Output the [x, y] coordinate of the center of the cell containing the given text.  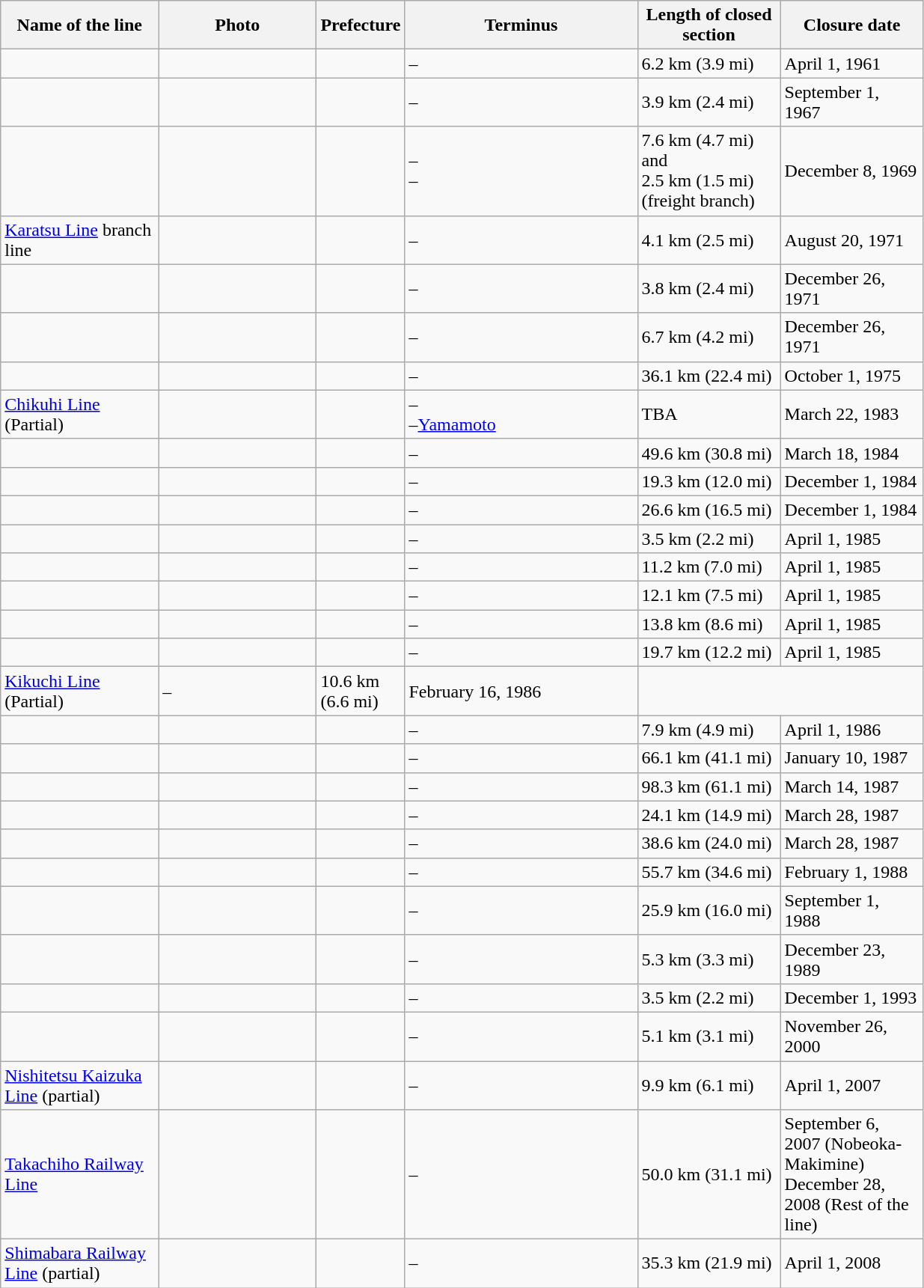
50.0 km (31.1 mi) [709, 1175]
13.8 km (8.6 mi) [709, 624]
February 1, 1988 [851, 872]
September 1, 1988 [851, 910]
6.2 km (3.9 mi) [709, 64]
Karatsu Line branch line [79, 239]
25.9 km (16.0 mi) [709, 910]
Prefecture [361, 25]
Chikuhi Line (Partial) [79, 415]
19.3 km (12.0 mi) [709, 481]
Terminus [521, 25]
12.1 km (7.5 mi) [709, 596]
24.1 km (14.9 mi) [709, 815]
– –Yamamoto [521, 415]
5.1 km (3.1 mi) [709, 1036]
Kikuchi Line (Partial) [79, 692]
11.2 km (7.0 mi) [709, 567]
6.7 km (4.2 mi) [709, 337]
December 1, 1993 [851, 998]
26.6 km (16.5 mi) [709, 510]
3.8 km (2.4 mi) [709, 289]
Name of the line [79, 25]
April 1, 1986 [851, 730]
January 10, 1987 [851, 758]
October 1, 1975 [851, 376]
36.1 km (22.4 mi) [709, 376]
April 1, 2007 [851, 1085]
March 18, 1984 [851, 453]
35.3 km (21.9 mi) [709, 1263]
66.1 km (41.1 mi) [709, 758]
5.3 km (3.3 mi) [709, 959]
9.9 km (6.1 mi) [709, 1085]
98.3 km (61.1 mi) [709, 787]
– – [521, 171]
TBA [709, 415]
March 22, 1983 [851, 415]
Photo [238, 25]
April 1, 2008 [851, 1263]
7.6 km (4.7 mi) and 2.5 km (1.5 mi) (freight branch) [709, 171]
3.9 km (2.4 mi) [709, 102]
Takachiho Railway Line [79, 1175]
Shimabara Railway Line (partial) [79, 1263]
September 6, 2007 (Nobeoka-Makimine) December 28, 2008 (Rest of the line) [851, 1175]
7.9 km (4.9 mi) [709, 730]
February 16, 1986 [521, 692]
4.1 km (2.5 mi) [709, 239]
November 26, 2000 [851, 1036]
55.7 km (34.6 mi) [709, 872]
Closure date [851, 25]
10.6 km (6.6 mi) [361, 692]
December 8, 1969 [851, 171]
April 1, 1961 [851, 64]
March 14, 1987 [851, 787]
49.6 km (30.8 mi) [709, 453]
38.6 km (24.0 mi) [709, 843]
September 1, 1967 [851, 102]
Length of closed section [709, 25]
December 23, 1989 [851, 959]
19.7 km (12.2 mi) [709, 653]
August 20, 1971 [851, 239]
Nishitetsu Kaizuka Line (partial) [79, 1085]
